Return the [x, y] coordinate for the center point of the cell that contains the specified text.  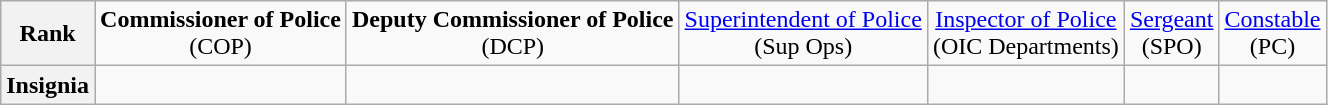
Deputy Commissioner of Police(DCP) [512, 34]
Superintendent of Police(Sup Ops) [803, 34]
Constable(PC) [1272, 34]
Rank [48, 34]
Insignia [48, 85]
Commissioner of Police(COP) [221, 34]
Inspector of Police(OIC Departments) [1026, 34]
Sergeant(SPO) [1172, 34]
